Provide the [X, Y] coordinate of the cell's center where the given text is located.  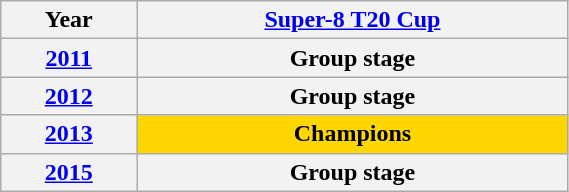
Year [69, 20]
2012 [69, 96]
Champions [352, 134]
2011 [69, 58]
2013 [69, 134]
Super-8 T20 Cup [352, 20]
2015 [69, 172]
